Search for the cell housing the specified text and yield its (X, Y) center coordinate. 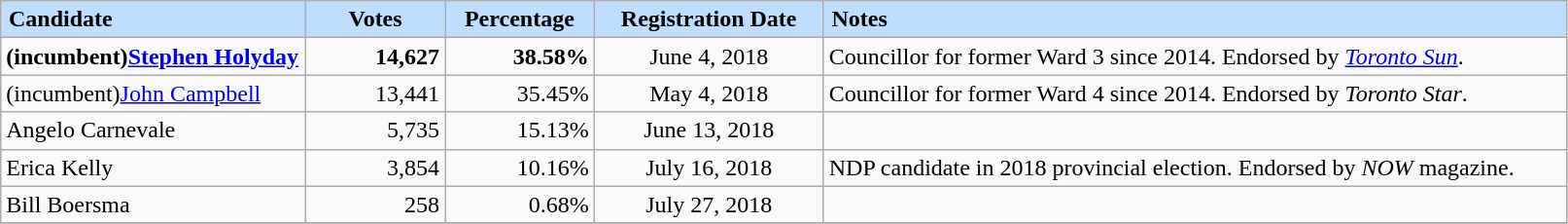
3,854 (375, 168)
Councillor for former Ward 4 since 2014. Endorsed by Toronto Star. (1195, 93)
14,627 (375, 56)
13,441 (375, 93)
Erica Kelly (154, 168)
Registration Date (709, 19)
258 (375, 205)
10.16% (520, 168)
35.45% (520, 93)
Councillor for former Ward 3 since 2014. Endorsed by Toronto Sun. (1195, 56)
May 4, 2018 (709, 93)
Candidate (154, 19)
Votes (375, 19)
(incumbent)Stephen Holyday (154, 56)
0.68% (520, 205)
June 13, 2018 (709, 131)
15.13% (520, 131)
July 27, 2018 (709, 205)
5,735 (375, 131)
NDP candidate in 2018 provincial election. Endorsed by NOW magazine. (1195, 168)
38.58% (520, 56)
July 16, 2018 (709, 168)
Percentage (520, 19)
June 4, 2018 (709, 56)
Angelo Carnevale (154, 131)
(incumbent)John Campbell (154, 93)
Notes (1195, 19)
Bill Boersma (154, 205)
